For the text-containing cell, return its midpoint in [x, y] coordinate format. 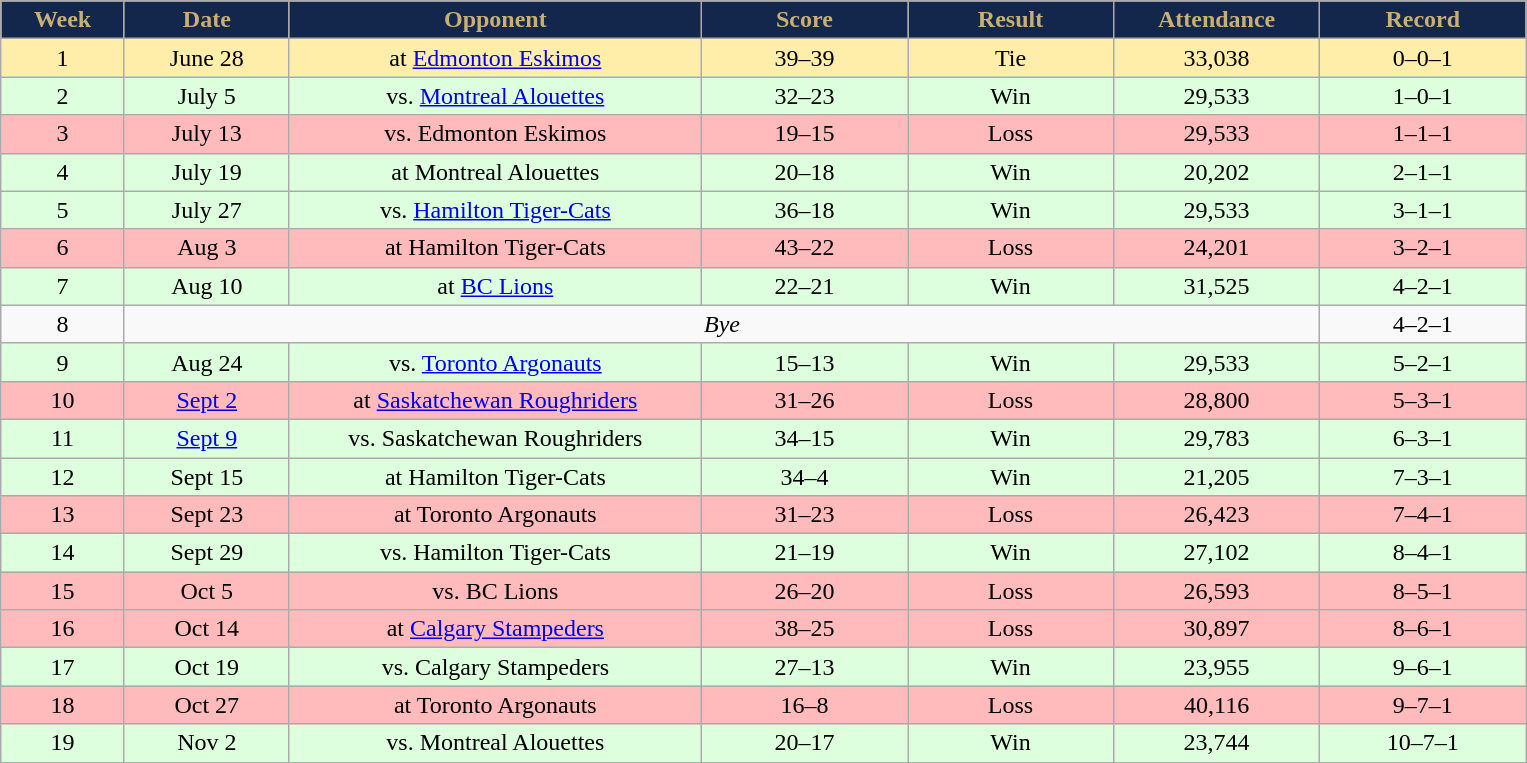
7 [63, 286]
36–18 [804, 210]
7–4–1 [1423, 515]
Aug 3 [206, 248]
Sept 23 [206, 515]
vs. BC Lions [495, 591]
3–2–1 [1423, 248]
Record [1423, 20]
9 [63, 362]
15 [63, 591]
31–26 [804, 400]
39–39 [804, 58]
43–22 [804, 248]
20,202 [1217, 172]
27–13 [804, 667]
Aug 24 [206, 362]
vs. Toronto Argonauts [495, 362]
Result [1011, 20]
at BC Lions [495, 286]
7–3–1 [1423, 477]
15–13 [804, 362]
5–2–1 [1423, 362]
3–1–1 [1423, 210]
Oct 27 [206, 705]
0–0–1 [1423, 58]
10 [63, 400]
vs. Calgary Stampeders [495, 667]
at Saskatchewan Roughriders [495, 400]
9–7–1 [1423, 705]
July 13 [206, 134]
Tie [1011, 58]
Opponent [495, 20]
9–6–1 [1423, 667]
26,593 [1217, 591]
4 [63, 172]
at Montreal Alouettes [495, 172]
Aug 10 [206, 286]
28,800 [1217, 400]
21–19 [804, 553]
16 [63, 629]
11 [63, 438]
8–5–1 [1423, 591]
3 [63, 134]
19 [63, 743]
23,955 [1217, 667]
31–23 [804, 515]
18 [63, 705]
22–21 [804, 286]
13 [63, 515]
24,201 [1217, 248]
Sept 2 [206, 400]
10–7–1 [1423, 743]
2 [63, 96]
Sept 9 [206, 438]
33,038 [1217, 58]
34–4 [804, 477]
July 19 [206, 172]
8–4–1 [1423, 553]
27,102 [1217, 553]
26,423 [1217, 515]
at Edmonton Eskimos [495, 58]
20–17 [804, 743]
July 5 [206, 96]
23,744 [1217, 743]
July 27 [206, 210]
Week [63, 20]
Oct 5 [206, 591]
5–3–1 [1423, 400]
Score [804, 20]
8 [63, 324]
Sept 15 [206, 477]
vs. Edmonton Eskimos [495, 134]
Oct 19 [206, 667]
June 28 [206, 58]
Bye [722, 324]
20–18 [804, 172]
40,116 [1217, 705]
21,205 [1217, 477]
1–1–1 [1423, 134]
at Calgary Stampeders [495, 629]
Oct 14 [206, 629]
vs. Saskatchewan Roughriders [495, 438]
12 [63, 477]
14 [63, 553]
30,897 [1217, 629]
5 [63, 210]
34–15 [804, 438]
6 [63, 248]
Date [206, 20]
17 [63, 667]
6–3–1 [1423, 438]
2–1–1 [1423, 172]
31,525 [1217, 286]
1–0–1 [1423, 96]
16–8 [804, 705]
Nov 2 [206, 743]
Attendance [1217, 20]
1 [63, 58]
38–25 [804, 629]
32–23 [804, 96]
29,783 [1217, 438]
26–20 [804, 591]
Sept 29 [206, 553]
8–6–1 [1423, 629]
19–15 [804, 134]
